Identify which cell holds the provided text, then report its (x, y) central coordinate. 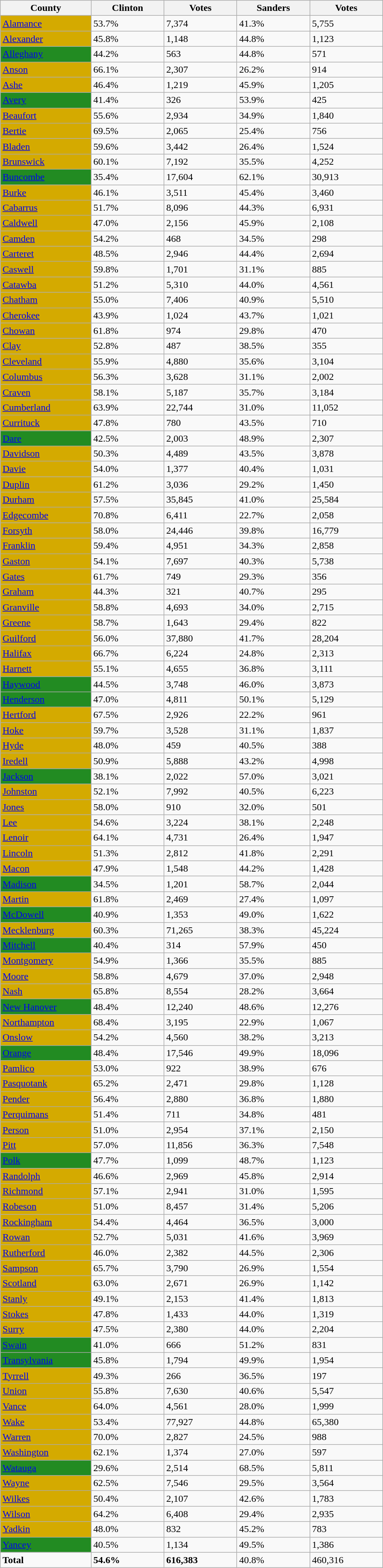
2,469 (200, 899)
1,142 (346, 1283)
4,811 (200, 700)
25.4% (273, 131)
7,548 (346, 1145)
597 (346, 1453)
5,129 (346, 700)
Franklin (46, 546)
3,628 (200, 377)
36.3% (273, 1145)
481 (346, 1114)
Chowan (46, 331)
425 (346, 100)
832 (200, 1529)
Durham (46, 500)
59.7% (128, 730)
49.5% (273, 1545)
46.4% (128, 85)
28.0% (273, 1406)
Montgomery (46, 961)
Alamance (46, 23)
Pender (46, 1099)
43.9% (128, 315)
780 (200, 423)
5,755 (346, 23)
1,097 (346, 899)
53.9% (273, 100)
6,931 (346, 208)
Wilkes (46, 1499)
2,022 (200, 776)
355 (346, 346)
32.0% (273, 807)
22.7% (273, 515)
2,926 (200, 715)
24.5% (273, 1437)
56.3% (128, 377)
321 (200, 592)
197 (346, 1375)
50.3% (128, 454)
Hoke (46, 730)
45.2% (273, 1529)
Forsyth (46, 530)
6,223 (346, 792)
25,584 (346, 500)
468 (200, 239)
3,564 (346, 1483)
5,888 (200, 761)
51.3% (128, 853)
7,992 (200, 792)
1,554 (346, 1268)
Rockingham (46, 1222)
59.8% (128, 269)
Hertford (46, 715)
5,031 (200, 1237)
1,428 (346, 868)
Davidson (46, 454)
616,383 (200, 1560)
52.7% (128, 1237)
29.3% (273, 576)
County (46, 8)
71,265 (200, 930)
Washington (46, 1453)
46.1% (128, 193)
3,021 (346, 776)
17,604 (200, 177)
McDowell (46, 914)
22.9% (273, 1022)
2,313 (346, 653)
5,310 (200, 285)
65.7% (128, 1268)
487 (200, 346)
29.2% (273, 484)
Anson (46, 69)
Burke (46, 193)
48.5% (128, 254)
40.8% (273, 1560)
7,192 (200, 161)
2,471 (200, 1084)
49.3% (128, 1375)
Lenoir (46, 838)
1,548 (200, 868)
2,044 (346, 884)
28.2% (273, 992)
7,406 (200, 300)
Cabarrus (46, 208)
Surry (46, 1329)
5,547 (346, 1391)
2,058 (346, 515)
28,204 (346, 638)
77,927 (200, 1421)
3,104 (346, 361)
4,998 (346, 761)
Moore (46, 976)
35.6% (273, 361)
62.5% (128, 1483)
2,914 (346, 1176)
922 (200, 1068)
49.1% (128, 1299)
710 (346, 423)
1,386 (346, 1545)
1,205 (346, 85)
40.7% (273, 592)
53.7% (128, 23)
2,671 (200, 1283)
Ashe (46, 85)
460,316 (346, 1560)
711 (200, 1114)
65.2% (128, 1084)
2,380 (200, 1329)
2,107 (200, 1499)
Watauga (46, 1468)
4,655 (200, 669)
3,111 (346, 669)
Orange (46, 1053)
63.9% (128, 407)
44.4% (273, 254)
4,464 (200, 1222)
2,946 (200, 254)
59.6% (128, 146)
45.4% (273, 193)
1,021 (346, 315)
356 (346, 576)
Martin (46, 899)
60.1% (128, 161)
756 (346, 131)
Granville (46, 607)
Avery (46, 100)
Bertie (46, 131)
35,845 (200, 500)
65,380 (346, 1421)
459 (200, 746)
Graham (46, 592)
1,353 (200, 914)
38.2% (273, 1038)
3,184 (346, 392)
3,664 (346, 992)
1,947 (346, 838)
831 (346, 1345)
1,219 (200, 85)
37.1% (273, 1130)
Clinton (128, 8)
1,201 (200, 884)
47.9% (128, 868)
2,153 (200, 1299)
Mecklenburg (46, 930)
1,999 (346, 1406)
54.0% (128, 469)
2,108 (346, 223)
Beaufort (46, 115)
67.5% (128, 715)
47.5% (128, 1329)
37.0% (273, 976)
55.8% (128, 1391)
Columbus (46, 377)
4,489 (200, 454)
3,036 (200, 484)
Pamlico (46, 1068)
Greene (46, 623)
39.8% (273, 530)
1,366 (200, 961)
3,748 (200, 684)
Rutherford (46, 1253)
70.0% (128, 1437)
4,679 (200, 976)
5,187 (200, 392)
822 (346, 623)
Caldwell (46, 223)
55.9% (128, 361)
Cumberland (46, 407)
12,240 (200, 1007)
1,319 (346, 1314)
Scotland (46, 1283)
5,206 (346, 1207)
Sampson (46, 1268)
35.7% (273, 392)
16,779 (346, 530)
3,000 (346, 1222)
571 (346, 54)
1,374 (200, 1453)
Nash (46, 992)
Dare (46, 438)
Chatham (46, 300)
Clay (46, 346)
56.0% (128, 638)
3,460 (346, 193)
Onslow (46, 1038)
38.3% (273, 930)
6,224 (200, 653)
1,794 (200, 1360)
Robeson (46, 1207)
38.5% (273, 346)
50.4% (128, 1499)
3,873 (346, 684)
2,382 (200, 1253)
1,954 (346, 1360)
Yadkin (46, 1529)
8,096 (200, 208)
388 (346, 746)
Edgecombe (46, 515)
Pitt (46, 1145)
326 (200, 100)
961 (346, 715)
295 (346, 592)
70.8% (128, 515)
2,204 (346, 1329)
7,546 (200, 1483)
Camden (46, 239)
53.4% (128, 1421)
5,811 (346, 1468)
4,252 (346, 161)
53.0% (128, 1068)
12,276 (346, 1007)
4,693 (200, 607)
501 (346, 807)
Pasquotank (46, 1084)
2,291 (346, 853)
22,744 (200, 407)
29.6% (128, 1468)
Iredell (46, 761)
Halifax (46, 653)
Carteret (46, 254)
46.6% (128, 1176)
41.8% (273, 853)
Randolph (46, 1176)
34.3% (273, 546)
Gaston (46, 561)
Tyrrell (46, 1375)
Wake (46, 1421)
2,065 (200, 131)
34.8% (273, 1114)
4,951 (200, 546)
3,878 (346, 454)
2,935 (346, 1514)
Union (46, 1391)
563 (200, 54)
Vance (46, 1406)
Yancey (46, 1545)
2,954 (200, 1130)
2,306 (346, 1253)
65.8% (128, 992)
66.1% (128, 69)
8,554 (200, 992)
988 (346, 1437)
Lee (46, 822)
1,643 (200, 623)
2,827 (200, 1437)
55.6% (128, 115)
57.5% (128, 500)
Craven (46, 392)
Bladen (46, 146)
Stanly (46, 1299)
8,457 (200, 1207)
314 (200, 945)
2,003 (200, 438)
11,856 (200, 1145)
48.9% (273, 438)
470 (346, 331)
63.0% (128, 1283)
Macon (46, 868)
2,969 (200, 1176)
1,595 (346, 1191)
5,510 (346, 300)
2,941 (200, 1191)
2,880 (200, 1099)
1,067 (346, 1022)
1,701 (200, 269)
66.7% (128, 653)
1,622 (346, 914)
Northampton (46, 1022)
Cleveland (46, 361)
22.2% (273, 715)
Caswell (46, 269)
2,514 (200, 1468)
974 (200, 331)
42.5% (128, 438)
49.0% (273, 914)
34.9% (273, 115)
52.1% (128, 792)
Rowan (46, 1237)
2,812 (200, 853)
Alexander (46, 39)
Haywood (46, 684)
68.4% (128, 1022)
Harnett (46, 669)
Stokes (46, 1314)
54.9% (128, 961)
1,134 (200, 1545)
Henderson (46, 700)
42.6% (273, 1499)
1,524 (346, 146)
1,783 (346, 1499)
6,411 (200, 515)
1,128 (346, 1084)
69.5% (128, 131)
910 (200, 807)
4,560 (200, 1038)
3,224 (200, 822)
24,446 (200, 530)
61.2% (128, 484)
1,377 (200, 469)
41.7% (273, 638)
3,442 (200, 146)
Polk (46, 1160)
26.2% (273, 69)
2,156 (200, 223)
30,913 (346, 177)
Perquimans (46, 1114)
31.4% (273, 1207)
60.3% (128, 930)
2,948 (346, 976)
749 (200, 576)
4,731 (200, 838)
1,450 (346, 484)
34.0% (273, 607)
Alleghany (46, 54)
51.4% (128, 1114)
266 (200, 1375)
Madison (46, 884)
2,934 (200, 115)
7,697 (200, 561)
298 (346, 239)
7,374 (200, 23)
Swain (46, 1345)
51.7% (128, 208)
Transylvania (46, 1360)
2,248 (346, 822)
Buncombe (46, 177)
1,148 (200, 39)
1,433 (200, 1314)
48.6% (273, 1007)
Davie (46, 469)
18,096 (346, 1053)
Richmond (46, 1191)
38.9% (273, 1068)
3,195 (200, 1022)
783 (346, 1529)
Guilford (46, 638)
New Hanover (46, 1007)
35.4% (128, 177)
Brunswick (46, 161)
6,408 (200, 1514)
Lincoln (46, 853)
68.5% (273, 1468)
2,002 (346, 377)
1,813 (346, 1299)
57.9% (273, 945)
55.1% (128, 669)
4,880 (200, 361)
27.0% (273, 1453)
3,790 (200, 1268)
24.8% (273, 653)
37,880 (200, 638)
27.4% (273, 899)
64.2% (128, 1514)
2,715 (346, 607)
3,528 (200, 730)
43.2% (273, 761)
17,546 (200, 1053)
2,858 (346, 546)
450 (346, 945)
1,880 (346, 1099)
Wilson (46, 1514)
2,150 (346, 1130)
55.0% (128, 300)
914 (346, 69)
54.4% (128, 1222)
50.9% (128, 761)
50.1% (273, 700)
3,213 (346, 1038)
Johnston (46, 792)
1,024 (200, 315)
Gates (46, 576)
45,224 (346, 930)
43.7% (273, 315)
54.1% (128, 561)
Currituck (46, 423)
Total (46, 1560)
64.1% (128, 838)
Duplin (46, 484)
Cherokee (46, 315)
61.7% (128, 576)
11,052 (346, 407)
1,031 (346, 469)
Mitchell (46, 945)
40.3% (273, 561)
41.6% (273, 1237)
47.7% (128, 1160)
Catawba (46, 285)
1,837 (346, 730)
Wayne (46, 1483)
1,099 (200, 1160)
676 (346, 1068)
3,511 (200, 193)
59.4% (128, 546)
Person (46, 1130)
7,630 (200, 1391)
666 (200, 1345)
1,840 (346, 115)
57.1% (128, 1191)
48.7% (273, 1160)
Warren (46, 1437)
41.3% (273, 23)
58.1% (128, 392)
Sanders (273, 8)
Hyde (46, 746)
40.6% (273, 1391)
Jones (46, 807)
5,738 (346, 561)
56.4% (128, 1099)
Jackson (46, 776)
52.8% (128, 346)
64.0% (128, 1406)
29.5% (273, 1483)
2,694 (346, 254)
3,969 (346, 1237)
